Detect which cell encompasses the target text, then output its [X, Y] center coordinate. 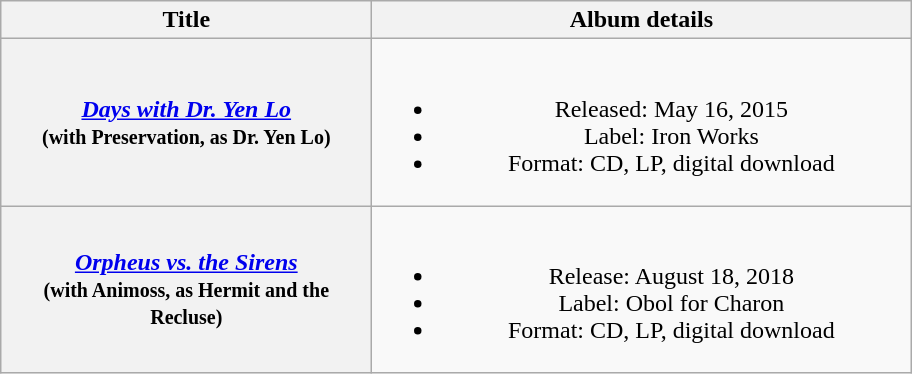
Title [186, 20]
Days with Dr. Yen Lo(with Preservation, as Dr. Yen Lo) [186, 122]
Orpheus vs. the Sirens(with Animoss, as Hermit and the Recluse) [186, 290]
Album details [642, 20]
Release: August 18, 2018Label: Obol for CharonFormat: CD, LP, digital download [642, 290]
Released: May 16, 2015Label: Iron WorksFormat: CD, LP, digital download [642, 122]
